Determine the [X, Y] coordinate at the center of the cell enclosing the given text.  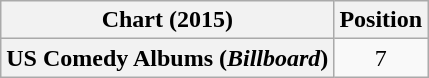
Position [381, 20]
US Comedy Albums (Billboard) [168, 58]
7 [381, 58]
Chart (2015) [168, 20]
